Find where the given text appears and provide that cell's center as (X, Y) coordinate. 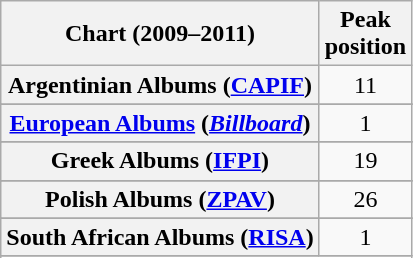
Greek Albums (IFPI) (160, 161)
26 (365, 199)
11 (365, 85)
Peakposition (365, 34)
European Albums (Billboard) (160, 123)
19 (365, 161)
Polish Albums (ZPAV) (160, 199)
South African Albums (RISA) (160, 237)
Chart (2009–2011) (160, 34)
Argentinian Albums (CAPIF) (160, 85)
